Provide the [x, y] coordinate of the cell's center where the given text is located.  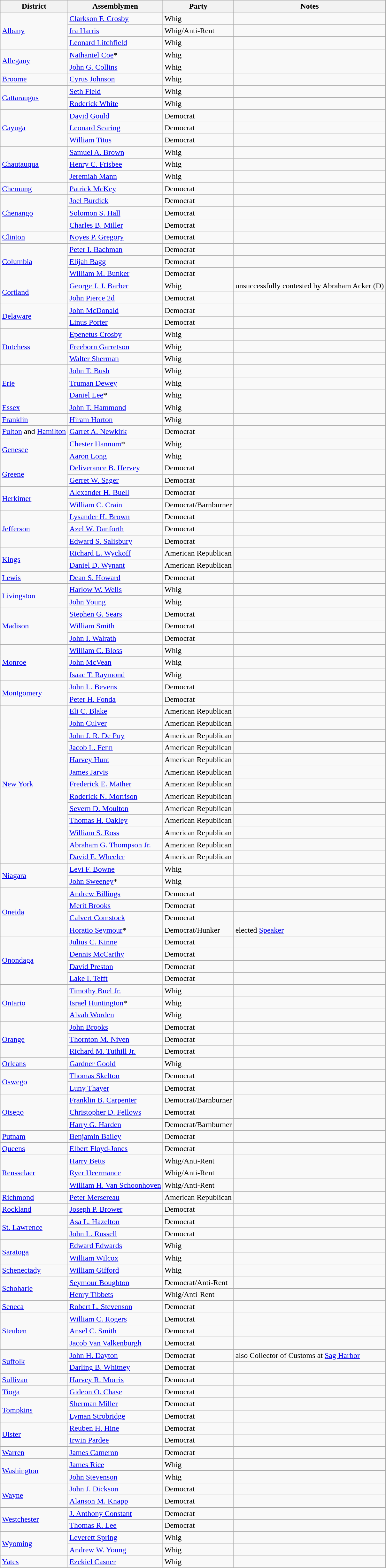
Truman Dewey [115, 383]
Gardner Goold [115, 1064]
Richard L. Wyckoff [115, 553]
Peter Mersereau [115, 1197]
Garret A. Newkirk [115, 432]
John McVean [115, 663]
Darling B. Whitney [115, 1367]
Oneida [34, 912]
Chautauqua [34, 164]
Alvah Worden [115, 1015]
Patrick McKey [115, 189]
William Titus [115, 140]
Ontario [34, 1003]
Suffolk [34, 1361]
Sherman Miller [115, 1404]
Leonard Searing [115, 128]
Schenectady [34, 1270]
Nathaniel Coe* [115, 55]
Robert L. Stevenson [115, 1307]
Thornton M. Niven [115, 1039]
John Culver [115, 723]
Leverett Spring [115, 1538]
Linus Porter [115, 322]
Eli C. Blake [115, 711]
Chenango [34, 213]
Dutchess [34, 346]
David Preston [115, 966]
Andrew W. Young [115, 1550]
William S. Ross [115, 833]
Delaware [34, 316]
Franklin B. Carpenter [115, 1100]
Henry Tibbets [115, 1294]
Epenetus Crosby [115, 334]
Broome [34, 79]
Joel Burdick [115, 201]
Rensselaer [34, 1173]
Benjamin Bailey [115, 1137]
Tompkins [34, 1410]
Harvey R. Morris [115, 1380]
Onondaga [34, 960]
Yates [34, 1562]
Ulster [34, 1434]
John Pierce 2d [115, 298]
Columbia [34, 261]
John Young [115, 602]
Party [198, 6]
Harry Betts [115, 1161]
Greene [34, 474]
Democrat/Hunker [198, 930]
Harry G. Harden [115, 1124]
Gerret W. Sager [115, 480]
Jeremiah Mann [115, 177]
Thomas R. Lee [115, 1526]
Horatio Seymour* [115, 930]
John J. Dickson [115, 1489]
Jefferson [34, 529]
Roderick N. Morrison [115, 796]
John McDonald [115, 310]
John Sweeney* [115, 881]
Warren [34, 1452]
Saratoga [34, 1252]
John H. Dayton [115, 1355]
Luny Thayer [115, 1088]
David Gould [115, 116]
Deliverance B. Hervey [115, 468]
Edward Edwards [115, 1246]
Lyman Strobridge [115, 1416]
Freeborn Garretson [115, 346]
Cortland [34, 292]
Richard M. Tuthill Jr. [115, 1051]
Oswego [34, 1082]
Orange [34, 1039]
Cattaraugus [34, 97]
Chemung [34, 189]
Dennis McCarthy [115, 954]
Charles B. Miller [115, 225]
Rockland [34, 1209]
Timothy Buel Jr. [115, 991]
Democrat/Anti-Rent [198, 1282]
District [34, 6]
Cyrus Johnson [115, 79]
Levi F. Bowne [115, 869]
Leonard Litchfield [115, 43]
William C. Bloss [115, 650]
Albany [34, 31]
Madison [34, 626]
Ezekiel Casner [115, 1562]
James Jarvis [115, 772]
Seymour Boughton [115, 1282]
Joseph P. Brower [115, 1209]
Frederick E. Mather [115, 784]
Lysander H. Brown [115, 517]
Tioga [34, 1392]
John Stevenson [115, 1477]
Lewis [34, 578]
Thomas H. Oakley [115, 821]
Alexander H. Buell [115, 492]
Harlow W. Wells [115, 590]
Montgomery [34, 693]
Chester Hannum* [115, 444]
William H. Van Schoonhoven [115, 1185]
Elbert Floyd-Jones [115, 1149]
George J. J. Barber [115, 286]
Essex [34, 407]
John I. Walrath [115, 638]
John L. Bevens [115, 687]
John G. Collins [115, 67]
John Brooks [115, 1027]
Wyoming [34, 1544]
Notes [310, 6]
Livingston [34, 596]
Julius C. Kinne [115, 942]
Putnam [34, 1137]
Peter I. Bachman [115, 249]
James Cameron [115, 1452]
Abraham G. Thompson Jr. [115, 845]
Fulton and Hamilton [34, 432]
Daniel Lee* [115, 395]
Andrew Billings [115, 893]
Dean S. Howard [115, 578]
Wayne [34, 1495]
John J. R. De Puy [115, 735]
Jacob Van Valkenburgh [115, 1343]
Lake I. Tefft [115, 979]
Hiram Horton [115, 420]
also Collector of Customs at Sag Harbor [310, 1355]
Calvert Comstock [115, 918]
Severn D. Moulton [115, 808]
John T. Bush [115, 371]
Richmond [34, 1197]
Westchester [34, 1519]
Irwin Pardee [115, 1440]
Israel Huntington* [115, 1003]
Assemblymen [115, 6]
Reuben H. Hine [115, 1428]
Christopher D. Fellows [115, 1112]
Franklin [34, 420]
William C. Rogers [115, 1319]
Daniel D. Wynant [115, 565]
Merit Brooks [115, 905]
Herkimer [34, 498]
Azel W. Danforth [115, 529]
Niagara [34, 875]
Queens [34, 1149]
Steuben [34, 1331]
William M. Bunker [115, 274]
New York [34, 784]
Isaac T. Raymond [115, 675]
Noyes P. Gregory [115, 237]
Sullivan [34, 1380]
Alanson M. Knapp [115, 1501]
Jacob L. Fenn [115, 748]
William Wilcox [115, 1258]
unsuccessfully contested by Abraham Acker (D) [310, 286]
Henry C. Frisbee [115, 164]
elected Speaker [310, 930]
Monroe [34, 663]
Otsego [34, 1112]
Allegany [34, 61]
Erie [34, 383]
Genesee [34, 450]
Peter H. Fonda [115, 699]
Cayuga [34, 128]
Samuel A. Brown [115, 152]
Stephen G. Sears [115, 614]
William C. Crain [115, 504]
Aaron Long [115, 456]
Clarkson F. Crosby [115, 19]
Thomas Skelton [115, 1076]
Kings [34, 559]
James Rice [115, 1465]
Solomon S. Hall [115, 213]
Ira Harris [115, 31]
William Gifford [115, 1270]
Seth Field [115, 91]
Ansel C. Smith [115, 1331]
Gideon O. Chase [115, 1392]
Asa L. Hazelton [115, 1222]
Edward S. Salisbury [115, 541]
John L. Russell [115, 1234]
J. Anthony Constant [115, 1513]
Ryer Heermance [115, 1173]
St. Lawrence [34, 1228]
Clinton [34, 237]
Elijah Bagg [115, 261]
John T. Hammond [115, 407]
David E. Wheeler [115, 857]
Seneca [34, 1307]
William Smith [115, 626]
Roderick White [115, 103]
Walter Sherman [115, 359]
Washington [34, 1471]
Orleans [34, 1064]
Schoharie [34, 1288]
Harvey Hunt [115, 760]
